Return the [x, y] coordinate for the center point of the cell that contains the specified text.  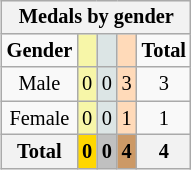
Female [40, 118]
Male [40, 84]
Medals by gender [96, 17]
Gender [40, 51]
